From the cell containing the given text, extract its center point as (x, y) coordinate. 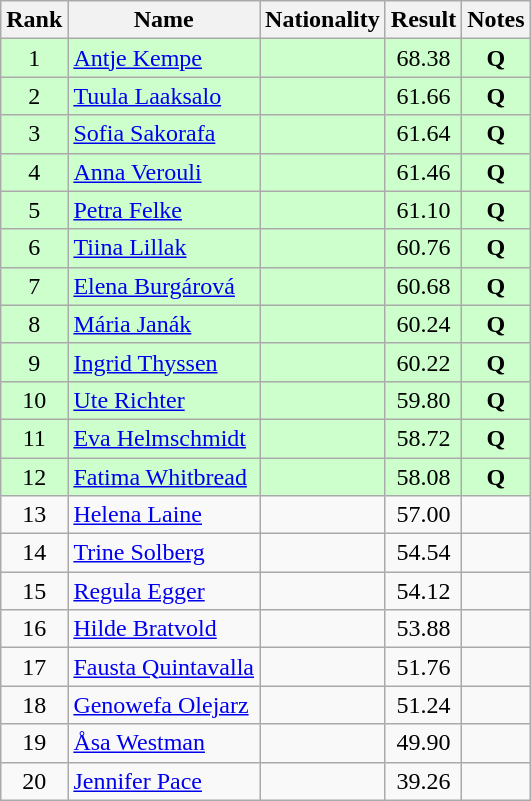
4 (34, 172)
Anna Verouli (164, 172)
58.08 (423, 477)
7 (34, 286)
Mária Janák (164, 324)
2 (34, 96)
Elena Burgárová (164, 286)
Result (423, 20)
14 (34, 553)
58.72 (423, 438)
19 (34, 743)
1 (34, 58)
Ute Richter (164, 400)
3 (34, 134)
Name (164, 20)
12 (34, 477)
Fatima Whitbread (164, 477)
Nationality (323, 20)
61.64 (423, 134)
57.00 (423, 515)
Antje Kempe (164, 58)
Fausta Quintavalla (164, 667)
Trine Solberg (164, 553)
17 (34, 667)
15 (34, 591)
11 (34, 438)
Regula Egger (164, 591)
Petra Felke (164, 210)
16 (34, 629)
49.90 (423, 743)
61.46 (423, 172)
Åsa Westman (164, 743)
Jennifer Pace (164, 781)
6 (34, 248)
39.26 (423, 781)
Genowefa Olejarz (164, 705)
51.24 (423, 705)
60.68 (423, 286)
18 (34, 705)
Rank (34, 20)
20 (34, 781)
Sofia Sakorafa (164, 134)
Tiina Lillak (164, 248)
60.24 (423, 324)
13 (34, 515)
Eva Helmschmidt (164, 438)
68.38 (423, 58)
Hilde Bratvold (164, 629)
54.12 (423, 591)
8 (34, 324)
10 (34, 400)
60.76 (423, 248)
60.22 (423, 362)
Notes (496, 20)
54.54 (423, 553)
Helena Laine (164, 515)
53.88 (423, 629)
59.80 (423, 400)
Tuula Laaksalo (164, 96)
Ingrid Thyssen (164, 362)
9 (34, 362)
51.76 (423, 667)
61.66 (423, 96)
5 (34, 210)
61.10 (423, 210)
